Scan for the cell matching the given text and deliver its (x, y) coordinate at center. 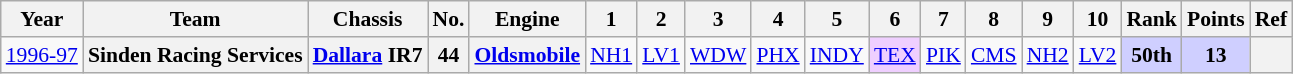
Year (42, 19)
No. (449, 19)
Dallara IR7 (368, 55)
WDW (718, 55)
13 (1216, 55)
1 (611, 19)
50th (1152, 55)
Team (196, 19)
PIK (944, 55)
Sinden Racing Services (196, 55)
Ref (1271, 19)
3 (718, 19)
CMS (994, 55)
Engine (527, 19)
4 (778, 19)
6 (895, 19)
Chassis (368, 19)
Rank (1152, 19)
LV2 (1098, 55)
44 (449, 55)
INDY (837, 55)
LV1 (661, 55)
1996-97 (42, 55)
Points (1216, 19)
8 (994, 19)
9 (1048, 19)
NH1 (611, 55)
Oldsmobile (527, 55)
5 (837, 19)
TEX (895, 55)
2 (661, 19)
7 (944, 19)
10 (1098, 19)
PHX (778, 55)
NH2 (1048, 55)
